Determine the (x, y) coordinate at the center of the cell enclosing the given text.  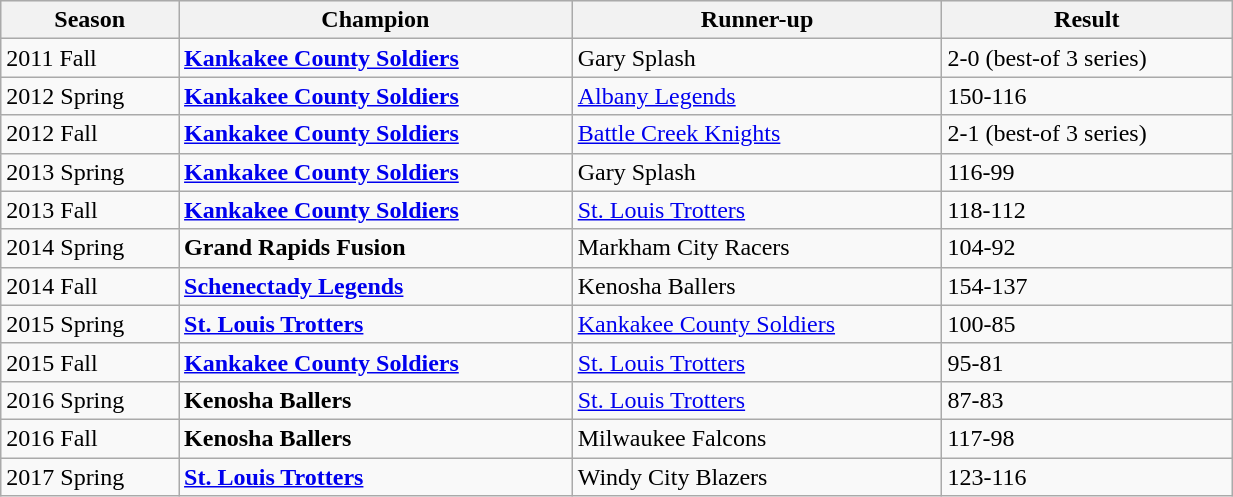
Grand Rapids Fusion (376, 248)
2-1 (best-of 3 series) (1087, 134)
Markham City Racers (757, 248)
100-85 (1087, 324)
2017 Spring (90, 477)
116-99 (1087, 172)
2015 Fall (90, 362)
2013 Fall (90, 210)
2012 Fall (90, 134)
2013 Spring (90, 172)
150-116 (1087, 96)
2014 Spring (90, 248)
2011 Fall (90, 58)
2-0 (best-of 3 series) (1087, 58)
Albany Legends (757, 96)
Battle Creek Knights (757, 134)
2015 Spring (90, 324)
117-98 (1087, 438)
104-92 (1087, 248)
Season (90, 20)
Windy City Blazers (757, 477)
Milwaukee Falcons (757, 438)
2016 Fall (90, 438)
2016 Spring (90, 400)
2012 Spring (90, 96)
95-81 (1087, 362)
87-83 (1087, 400)
Champion (376, 20)
Result (1087, 20)
2014 Fall (90, 286)
118-112 (1087, 210)
154-137 (1087, 286)
Runner-up (757, 20)
Schenectady Legends (376, 286)
123-116 (1087, 477)
